Provide the [X, Y] coordinate of the cell's center where the given text is located.  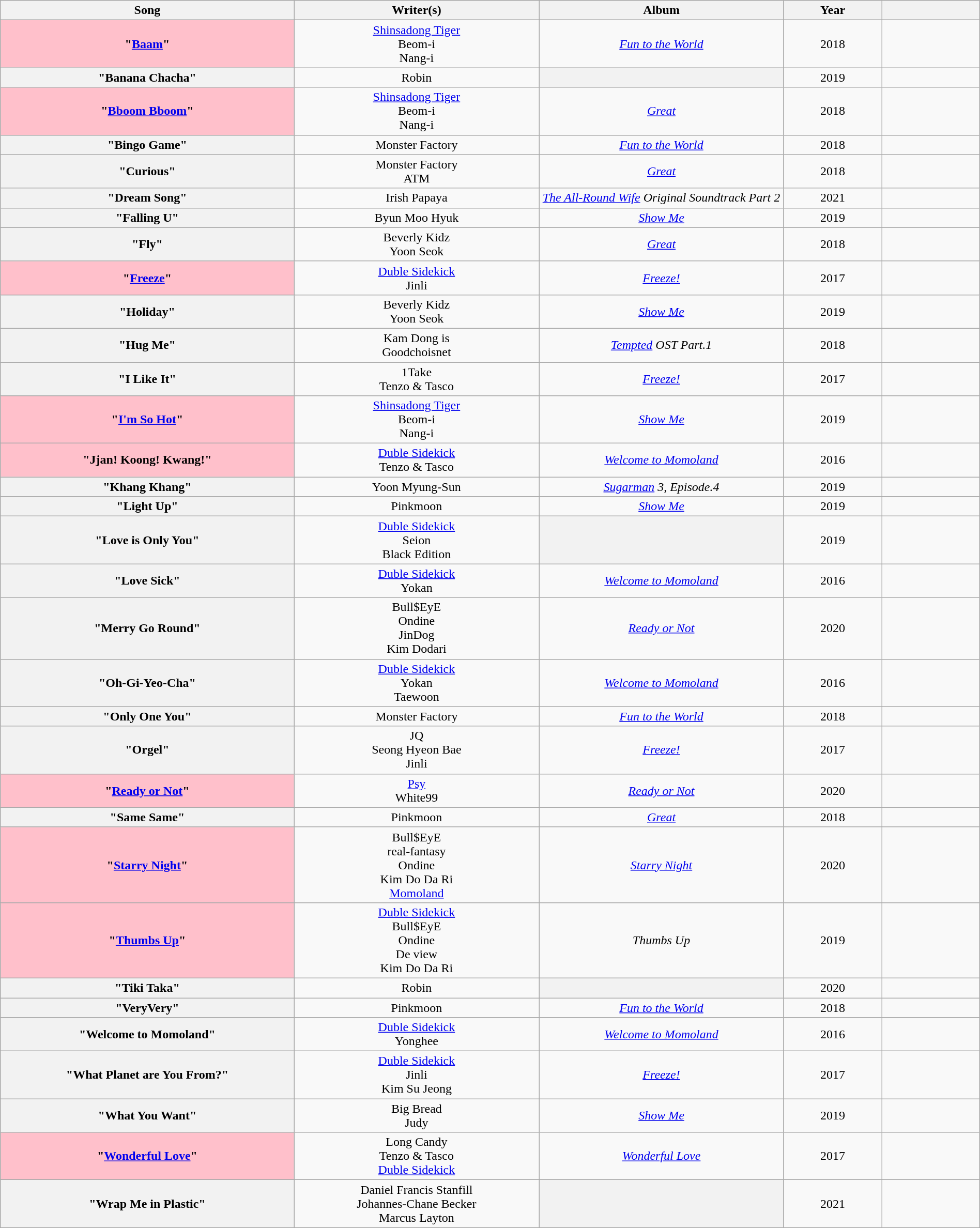
"Falling U" [147, 218]
Duble SidekickTenzo & Tasco [417, 460]
"What Planet are You From?" [147, 1075]
"What You Want" [147, 1115]
"Khang Khang" [147, 487]
The All-Round Wife Original Soundtrack Part 2 [662, 198]
Duble SidekickYokanTaewoon [417, 683]
"Thumbs Up" [147, 940]
Duble SidekickBull$EyEOndineDe viewKim Do Da Ri [417, 940]
"Jjan! Koong! Kwang!" [147, 460]
Tempted OST Part.1 [662, 345]
"Tiki Taka" [147, 988]
"Baam" [147, 44]
Album [662, 10]
"Love is Only You" [147, 540]
"Freeze" [147, 278]
"Light Up" [147, 506]
"Ready or Not" [147, 791]
Duble SidekickYokan [417, 581]
Long CandyTenzo & TascoDuble Sidekick [417, 1156]
"Same Same" [147, 817]
Duble SidekickJinliKim Su Jeong [417, 1075]
Kam Dong isGoodchoisnet [417, 345]
Byun Moo Hyuk [417, 218]
"Starry Night" [147, 865]
Starry Night [662, 865]
Thumbs Up [662, 940]
"Wrap Me in Plastic" [147, 1204]
"Banana Chacha" [147, 78]
Duble SidekickYonghee [417, 1035]
"I'm So Hot" [147, 420]
"Wonderful Love" [147, 1156]
PsyWhite99 [417, 791]
"VeryVery" [147, 1007]
JQSeong Hyeon BaeJinli [417, 750]
Monster FactoryATM [417, 172]
"Holiday" [147, 311]
Wonderful Love [662, 1156]
Daniel Francis StanfillJohannes-Chane BeckerMarcus Layton [417, 1204]
"Hug Me" [147, 345]
"Merry Go Round" [147, 628]
"Dream Song" [147, 198]
Duble SidekickJinli [417, 278]
"Curious" [147, 172]
Duble SidekickSeionBlack Edition [417, 540]
Writer(s) [417, 10]
"Oh-Gi-Yeo-Cha" [147, 683]
"Welcome to Momoland" [147, 1035]
"Only One You" [147, 716]
"Love Sick" [147, 581]
Irish Papaya [417, 198]
Bull$EyEreal-fantasyOndineKim Do Da RiMomoland [417, 865]
Big BreadJudy [417, 1115]
Year [832, 10]
"Fly" [147, 244]
Bull$EyEOndineJinDogKim Dodari [417, 628]
Song [147, 10]
"Bboom Bboom" [147, 111]
1TakeTenzo & Tasco [417, 378]
"I Like It" [147, 378]
Sugarman 3, Episode.4 [662, 487]
Yoon Myung-Sun [417, 487]
"Bingo Game" [147, 145]
"Orgel" [147, 750]
